Find where the given text appears and provide that cell's center as (x, y) coordinate. 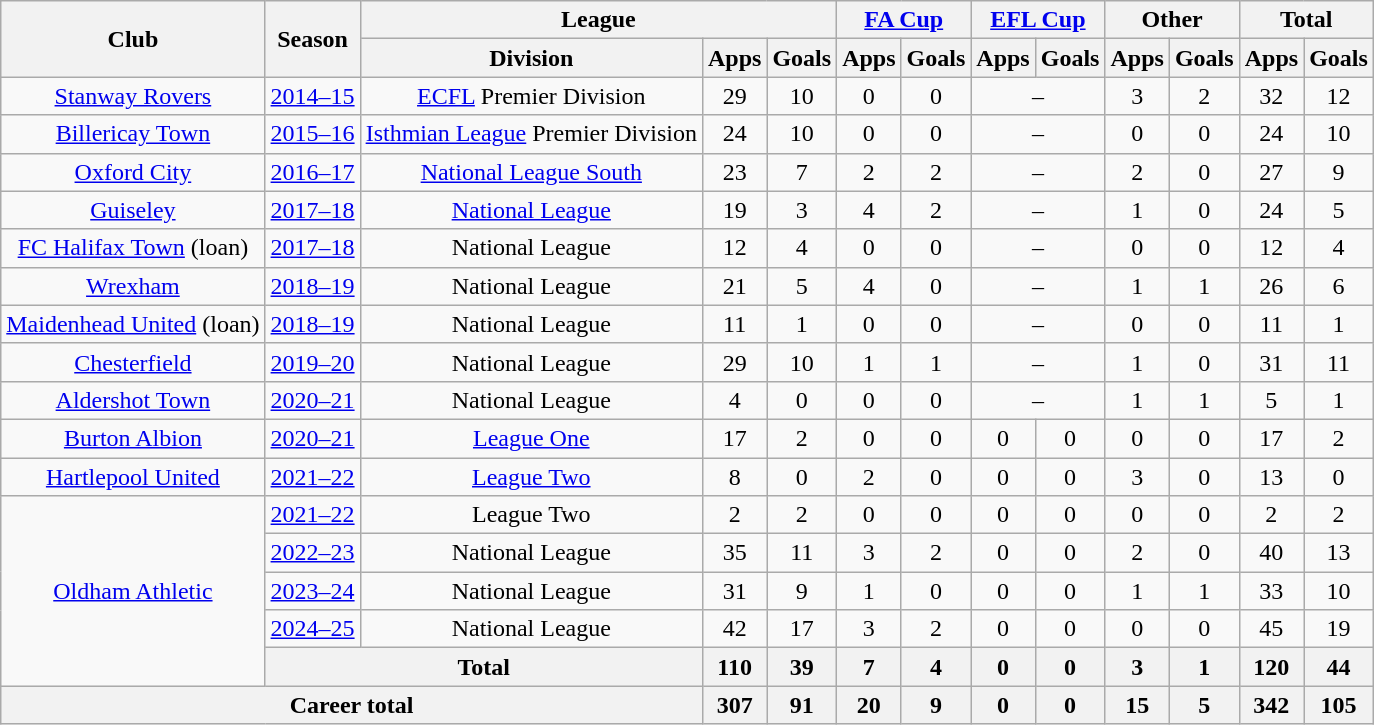
15 (1137, 705)
2019–20 (312, 362)
120 (1271, 667)
Stanway Rovers (133, 96)
League (598, 20)
Maidenhead United (loan) (133, 324)
Burton Albion (133, 438)
27 (1271, 172)
32 (1271, 96)
Club (133, 39)
8 (734, 477)
307 (734, 705)
2024–25 (312, 629)
23 (734, 172)
FC Halifax Town (loan) (133, 248)
39 (802, 667)
21 (734, 286)
105 (1339, 705)
Hartlepool United (133, 477)
44 (1339, 667)
42 (734, 629)
Career total (352, 705)
91 (802, 705)
6 (1339, 286)
National League South (531, 172)
EFL Cup (1038, 20)
2022–23 (312, 553)
342 (1271, 705)
26 (1271, 286)
Isthmian League Premier Division (531, 134)
20 (869, 705)
Chesterfield (133, 362)
2015–16 (312, 134)
Billericay Town (133, 134)
40 (1271, 553)
35 (734, 553)
League One (531, 438)
Aldershot Town (133, 400)
Other (1172, 20)
Oxford City (133, 172)
Oldham Athletic (133, 591)
2023–24 (312, 591)
Season (312, 39)
Wrexham (133, 286)
FA Cup (904, 20)
2016–17 (312, 172)
Division (531, 58)
ECFL Premier Division (531, 96)
2014–15 (312, 96)
Guiseley (133, 210)
110 (734, 667)
33 (1271, 591)
45 (1271, 629)
